Return (x, y) of the center of cell containing provided text 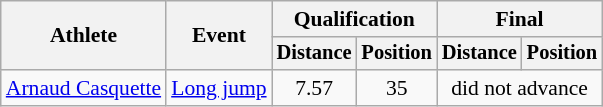
Event (218, 36)
Final (520, 19)
Qualification (354, 19)
did not advance (520, 88)
Long jump (218, 88)
Athlete (84, 36)
7.57 (314, 88)
35 (397, 88)
Arnaud Casquette (84, 88)
